Return [X, Y] of the center of cell containing provided text 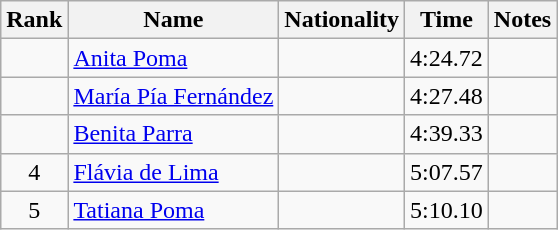
Flávia de Lima [174, 172]
Time [447, 20]
Notes [522, 20]
María Pía Fernández [174, 96]
4 [34, 172]
4:39.33 [447, 134]
Rank [34, 20]
Tatiana Poma [174, 210]
Anita Poma [174, 58]
5 [34, 210]
4:27.48 [447, 96]
Benita Parra [174, 134]
Nationality [342, 20]
4:24.72 [447, 58]
5:07.57 [447, 172]
5:10.10 [447, 210]
Name [174, 20]
